Locate the cell with the specified text and output its (X, Y) center coordinate. 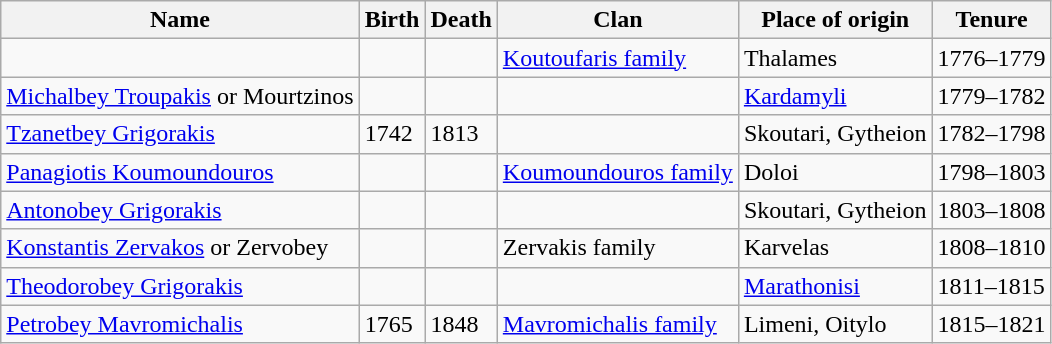
Panagiotis Koumoundouros (180, 172)
Theodorobey Grigorakis (180, 286)
Death (461, 20)
Place of origin (835, 20)
1782–1798 (992, 134)
Kardamyli (835, 96)
1776–1779 (992, 58)
1765 (392, 324)
Tzanetbey Grigorakis (180, 134)
Doloi (835, 172)
Konstantis Zervakos or Zervobey (180, 248)
Koutoufaris family (618, 58)
1808–1810 (992, 248)
1803–1808 (992, 210)
1811–1815 (992, 286)
1779–1782 (992, 96)
Koumoundouros family (618, 172)
Clan (618, 20)
1815–1821 (992, 324)
Zervakis family (618, 248)
Birth (392, 20)
Antonobey Grigorakis (180, 210)
Michalbey Troupakis or Mourtzinos (180, 96)
1798–1803 (992, 172)
Thalames (835, 58)
Limeni, Oitylo (835, 324)
1742 (392, 134)
1848 (461, 324)
Tenure (992, 20)
Karvelas (835, 248)
Petrobey Mavromichalis (180, 324)
Name (180, 20)
Marathonisi (835, 286)
1813 (461, 134)
Mavromichalis family (618, 324)
